Return (x, y) of the center of cell containing provided text 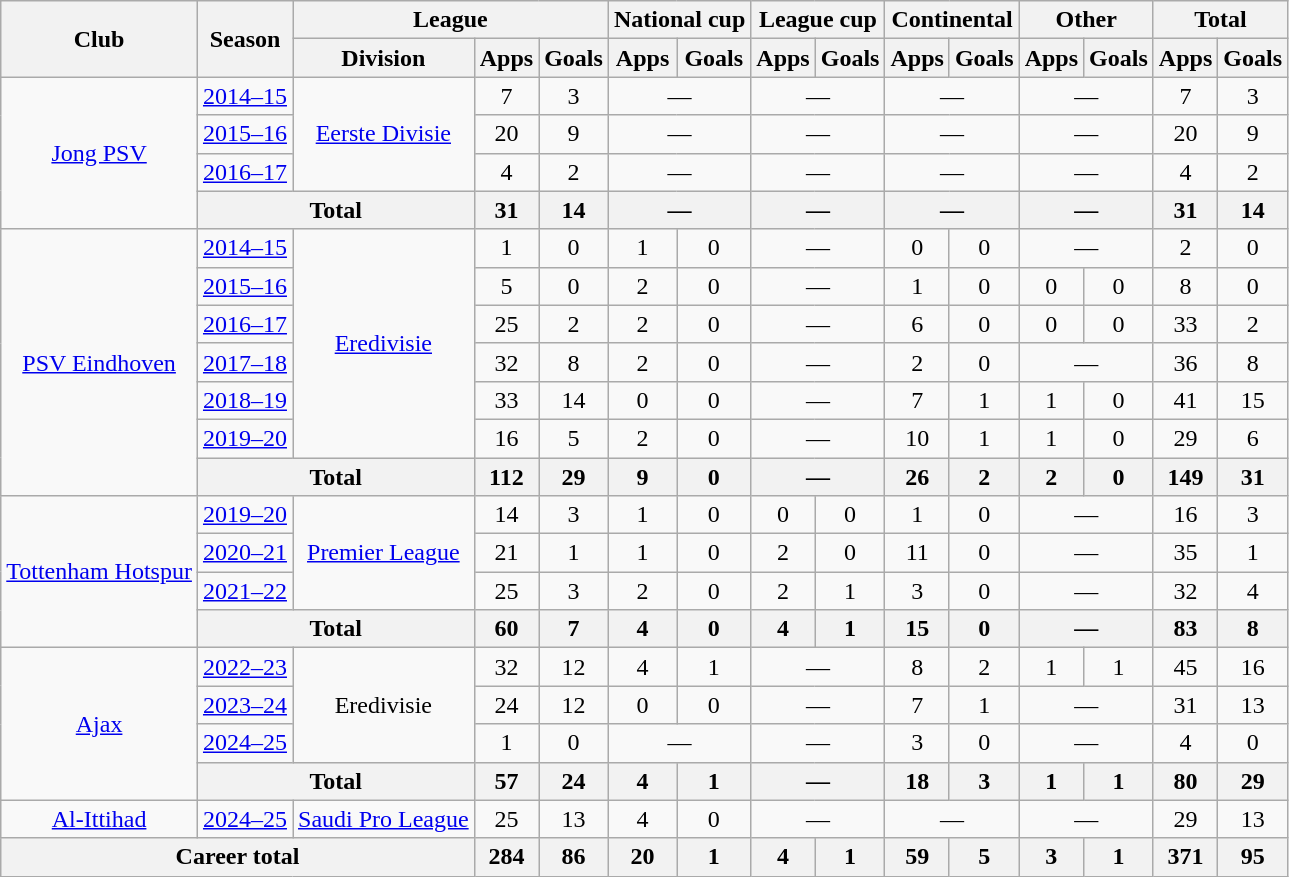
Al-Ittihad (100, 819)
10 (917, 438)
26 (917, 477)
2022–23 (244, 667)
2017–18 (244, 362)
112 (506, 477)
Ajax (100, 724)
National cup (679, 20)
Premier League (383, 553)
95 (1253, 857)
2021–22 (244, 591)
Tottenham Hotspur (100, 572)
Continental (952, 20)
Jong PSV (100, 153)
Other (1086, 20)
Division (383, 58)
Eerste Divisie (383, 134)
Season (244, 39)
80 (1185, 781)
86 (574, 857)
Club (100, 39)
Career total (238, 857)
284 (506, 857)
21 (506, 553)
11 (917, 553)
57 (506, 781)
83 (1185, 629)
371 (1185, 857)
35 (1185, 553)
PSV Eindhoven (100, 362)
Saudi Pro League (383, 819)
18 (917, 781)
League cup (818, 20)
2023–24 (244, 705)
41 (1185, 400)
36 (1185, 362)
2018–19 (244, 400)
149 (1185, 477)
60 (506, 629)
2020–21 (244, 553)
59 (917, 857)
League (450, 20)
45 (1185, 667)
